Search for the cell housing the specified text and yield its (x, y) center coordinate. 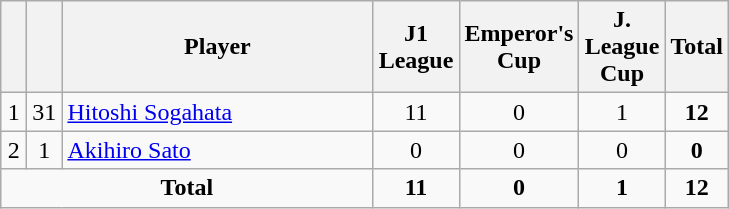
Hitoshi Sogahata (218, 112)
2 (14, 150)
Player (218, 47)
J1 League (416, 47)
31 (44, 112)
J. League Cup (622, 47)
Akihiro Sato (218, 150)
Emperor's Cup (519, 47)
